Locate the cell with the specified text and output its (x, y) center coordinate. 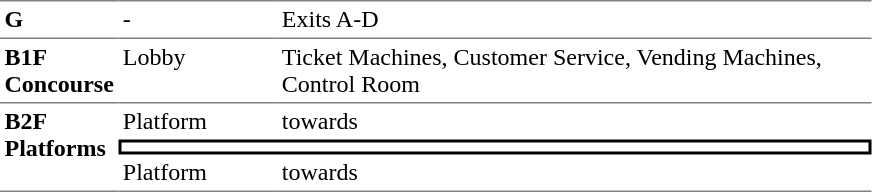
B2FPlatforms (59, 148)
B1FConcourse (59, 71)
Exits A-D (574, 19)
Ticket Machines, Customer Service, Vending Machines, Control Room (574, 71)
- (198, 19)
Lobby (198, 71)
G (59, 19)
